Return the [x, y] coordinate for the center point of the cell that contains the specified text.  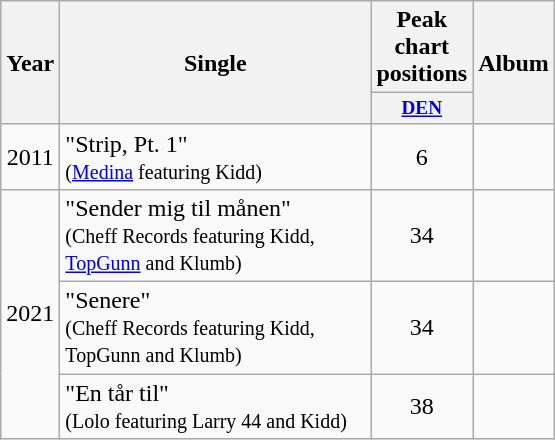
Single [216, 63]
"En tår til"(Lolo featuring Larry 44 and Kidd) [216, 406]
Peak chart positions [422, 47]
"Sender mig til månen"(Cheff Records featuring Kidd, TopGunn and Klumb) [216, 236]
"Senere"(Cheff Records featuring Kidd, TopGunn and Klumb) [216, 328]
Album [514, 63]
2011 [30, 156]
"Strip, Pt. 1"(Medina featuring Kidd) [216, 156]
Year [30, 63]
2021 [30, 314]
6 [422, 156]
38 [422, 406]
DEN [422, 109]
